From the cell containing the given text, extract its center point as (x, y) coordinate. 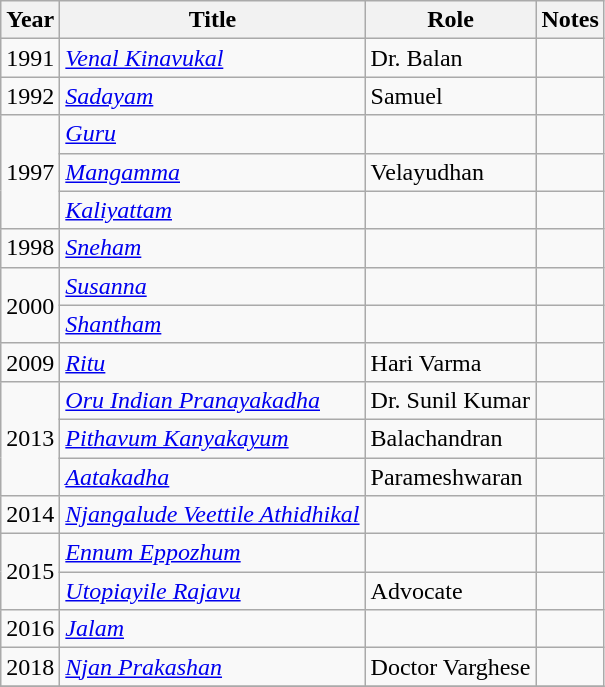
1998 (30, 248)
Oru Indian Pranayakadha (212, 400)
2013 (30, 438)
Samuel (450, 96)
Shantham (212, 324)
2014 (30, 515)
Venal Kinavukal (212, 58)
Kaliyattam (212, 210)
Susanna (212, 286)
2016 (30, 629)
Year (30, 20)
Njangalude Veettile Athidhikal (212, 515)
Ritu (212, 362)
Guru (212, 134)
Parameshwaran (450, 477)
2018 (30, 667)
Balachandran (450, 438)
1997 (30, 172)
Dr. Balan (450, 58)
Advocate (450, 591)
Sneham (212, 248)
2015 (30, 572)
2000 (30, 305)
Hari Varma (450, 362)
Title (212, 20)
Aatakadha (212, 477)
Doctor Varghese (450, 667)
Mangamma (212, 172)
Njan Prakashan (212, 667)
Ennum Eppozhum (212, 553)
1992 (30, 96)
Jalam (212, 629)
Sadayam (212, 96)
Role (450, 20)
2009 (30, 362)
Notes (570, 20)
1991 (30, 58)
Pithavum Kanyakayum (212, 438)
Utopiayile Rajavu (212, 591)
Dr. Sunil Kumar (450, 400)
Velayudhan (450, 172)
